Scan for the cell matching the given text and deliver its [X, Y] coordinate at center. 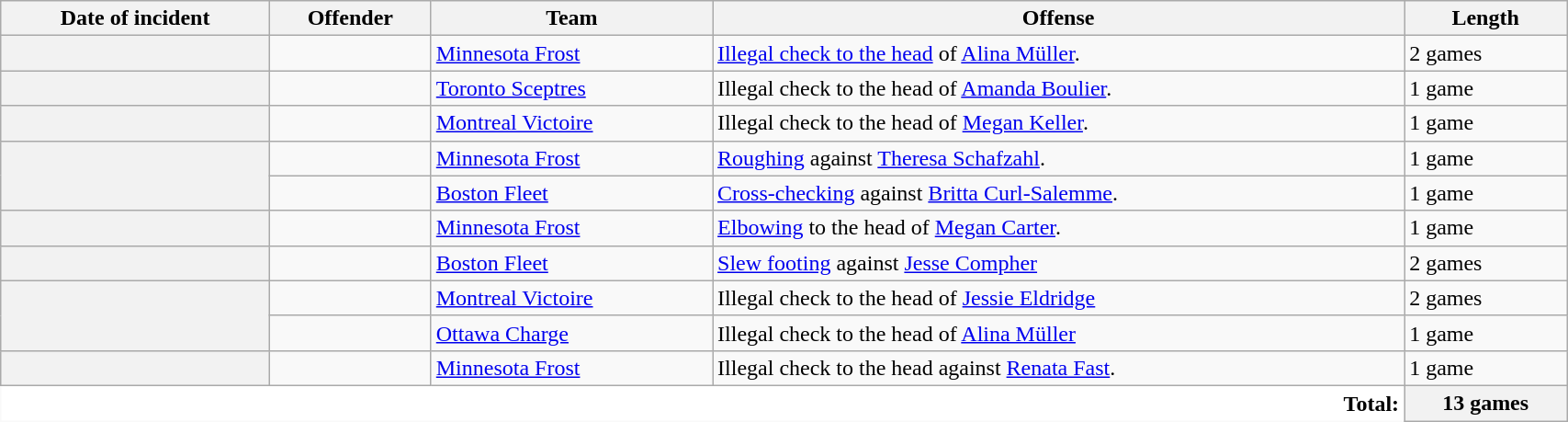
Illegal check to the head against Renata Fast. [1058, 368]
Cross-checking against Britta Curl-Salemme. [1058, 193]
Slew footing against Jesse Compher [1058, 263]
Date of incident [136, 18]
Team [571, 18]
Illegal check to the head of Jessie Eldridge [1058, 298]
Ottawa Charge [571, 333]
Length [1486, 18]
Total: [703, 403]
Toronto Sceptres [571, 88]
13 games [1486, 403]
Offender [350, 18]
Roughing against Theresa Schafzahl. [1058, 158]
Illegal check to the head of Alina Müller [1058, 333]
Offense [1058, 18]
Illegal check to the head of Megan Keller. [1058, 123]
Elbowing to the head of Megan Carter. [1058, 228]
Illegal check to the head of Amanda Boulier. [1058, 88]
Illegal check to the head of Alina Müller. [1058, 53]
